Search for the cell housing the specified text and yield its (x, y) center coordinate. 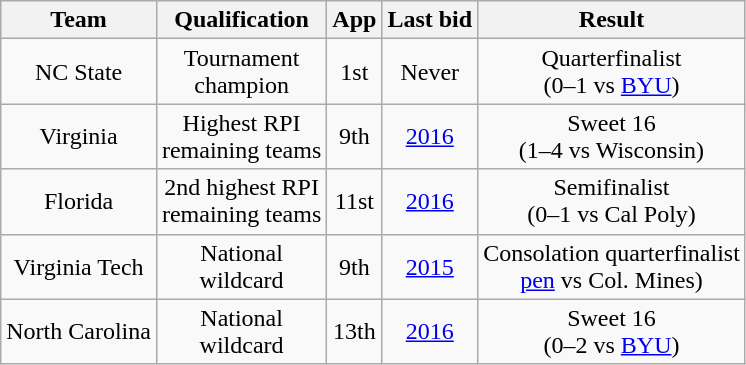
App (354, 20)
Tournamentchampion (241, 72)
1st (354, 72)
Virginia Tech (79, 266)
North Carolina (79, 332)
Result (612, 20)
Semifinalist(0–1 vs Cal Poly) (612, 202)
Team (79, 20)
13th (354, 332)
Virginia (79, 136)
11st (354, 202)
Never (430, 72)
Sweet 16(1–4 vs Wisconsin) (612, 136)
Last bid (430, 20)
Sweet 16(0–2 vs BYU) (612, 332)
2nd highest RPIremaining teams (241, 202)
Qualification (241, 20)
2015 (430, 266)
Florida (79, 202)
Highest RPIremaining teams (241, 136)
Quarterfinalist(0–1 vs BYU) (612, 72)
Consolation quarterfinalistpen vs Col. Mines) (612, 266)
NC State (79, 72)
